Determine the [x, y] coordinate at the center of the cell enclosing the given text.  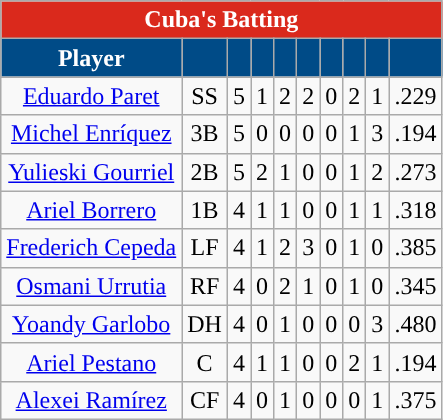
3B [205, 134]
CF [205, 400]
Frederich Cepeda [92, 248]
Yoandy Garlobo [92, 324]
.345 [416, 286]
Michel Enríquez [92, 134]
Ariel Borrero [92, 210]
Osmani Urrutia [92, 286]
.385 [416, 248]
LF [205, 248]
Yulieski Gourriel [92, 172]
Cuba's Batting [222, 20]
.480 [416, 324]
.229 [416, 96]
2B [205, 172]
.375 [416, 400]
SS [205, 96]
Player [92, 58]
.273 [416, 172]
RF [205, 286]
C [205, 362]
.318 [416, 210]
Ariel Pestano [92, 362]
DH [205, 324]
Alexei Ramírez [92, 400]
1B [205, 210]
Eduardo Paret [92, 96]
